Determine the [X, Y] coordinate at the center of the cell enclosing the given text.  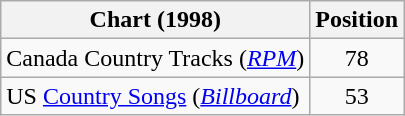
53 [357, 96]
Canada Country Tracks (RPM) [156, 58]
78 [357, 58]
Position [357, 20]
Chart (1998) [156, 20]
US Country Songs (Billboard) [156, 96]
